Scan for the cell matching the given text and deliver its [X, Y] coordinate at center. 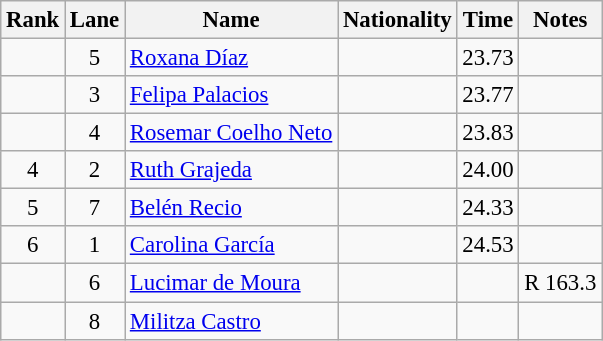
Lucimar de Moura [232, 283]
23.73 [488, 58]
2 [95, 170]
24.33 [488, 208]
Belén Recio [232, 208]
Ruth Grajeda [232, 170]
24.53 [488, 245]
24.00 [488, 170]
Militza Castro [232, 321]
Felipa Palacios [232, 95]
1 [95, 245]
Name [232, 20]
Nationality [398, 20]
3 [95, 95]
Rank [33, 20]
R 163.3 [560, 283]
Carolina García [232, 245]
Roxana Díaz [232, 58]
23.83 [488, 133]
23.77 [488, 95]
Lane [95, 20]
Notes [560, 20]
Rosemar Coelho Neto [232, 133]
8 [95, 321]
Time [488, 20]
7 [95, 208]
